Output the [X, Y] coordinate of the center of the cell containing the given text.  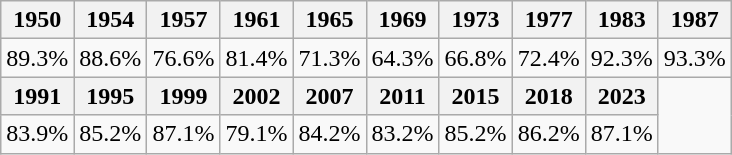
1987 [694, 20]
2018 [548, 96]
89.3% [38, 58]
93.3% [694, 58]
83.2% [402, 134]
2023 [622, 96]
1983 [622, 20]
1973 [476, 20]
2011 [402, 96]
92.3% [622, 58]
1961 [256, 20]
2002 [256, 96]
83.9% [38, 134]
1950 [38, 20]
86.2% [548, 134]
79.1% [256, 134]
1969 [402, 20]
1999 [184, 96]
2015 [476, 96]
71.3% [330, 58]
1965 [330, 20]
72.4% [548, 58]
84.2% [330, 134]
1991 [38, 96]
76.6% [184, 58]
1957 [184, 20]
1977 [548, 20]
81.4% [256, 58]
1954 [110, 20]
1995 [110, 96]
2007 [330, 96]
64.3% [402, 58]
66.8% [476, 58]
88.6% [110, 58]
